Search for the cell housing the specified text and yield its [x, y] center coordinate. 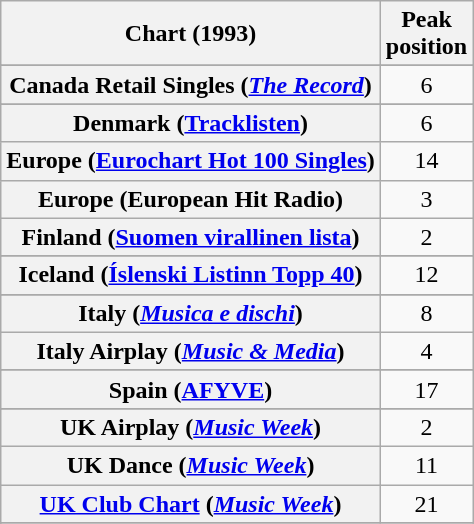
Europe (Eurochart Hot 100 Singles) [191, 161]
Finland (Suomen virallinen lista) [191, 237]
Chart (1993) [191, 34]
21 [426, 503]
3 [426, 199]
Spain (AFYVE) [191, 389]
UK Airplay (Music Week) [191, 427]
UK Club Chart (Music Week) [191, 503]
Italy (Musica e dischi) [191, 313]
Peakposition [426, 34]
Italy Airplay (Music & Media) [191, 351]
8 [426, 313]
Europe (European Hit Radio) [191, 199]
Denmark (Tracklisten) [191, 123]
Iceland (Íslenski Listinn Topp 40) [191, 275]
12 [426, 275]
4 [426, 351]
17 [426, 389]
14 [426, 161]
UK Dance (Music Week) [191, 465]
11 [426, 465]
Canada Retail Singles (The Record) [191, 85]
